Find where the given text appears and provide that cell's center as (x, y) coordinate. 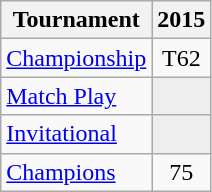
Tournament (76, 20)
Champions (76, 172)
T62 (182, 58)
2015 (182, 20)
75 (182, 172)
Championship (76, 58)
Invitational (76, 134)
Match Play (76, 96)
